Search for the cell housing the specified text and yield its [x, y] center coordinate. 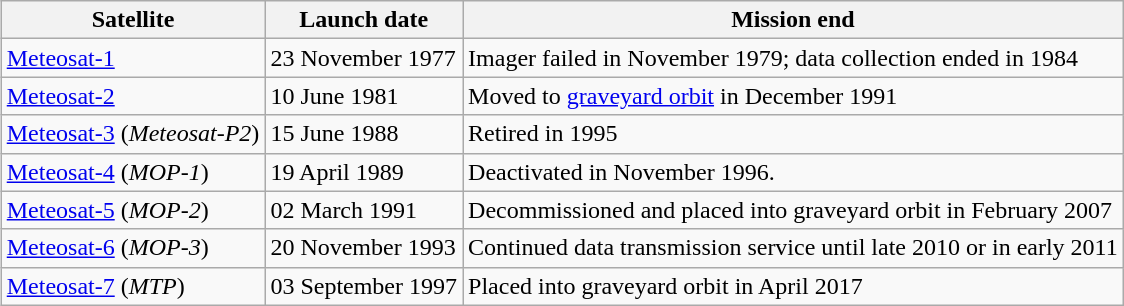
19 April 1989 [364, 172]
23 November 1977 [364, 58]
Meteosat-5 (MOP-2) [133, 210]
Moved to graveyard orbit in December 1991 [794, 96]
Meteosat-4 (MOP-1) [133, 172]
Launch date [364, 20]
Meteosat-1 [133, 58]
Meteosat-3 (Meteosat-P2) [133, 134]
20 November 1993 [364, 248]
Mission end [794, 20]
Retired in 1995 [794, 134]
15 June 1988 [364, 134]
Deactivated in November 1996. [794, 172]
Decommissioned and placed into graveyard orbit in February 2007 [794, 210]
Meteosat-6 (MOP-3) [133, 248]
Meteosat-2 [133, 96]
10 June 1981 [364, 96]
02 March 1991 [364, 210]
Satellite [133, 20]
Imager failed in November 1979; data collection ended in 1984 [794, 58]
Meteosat-7 (MTP) [133, 286]
03 September 1997 [364, 286]
Placed into graveyard orbit in April 2017 [794, 286]
Continued data transmission service until late 2010 or in early 2011 [794, 248]
